Determine the [X, Y] coordinate at the center of the cell enclosing the given text.  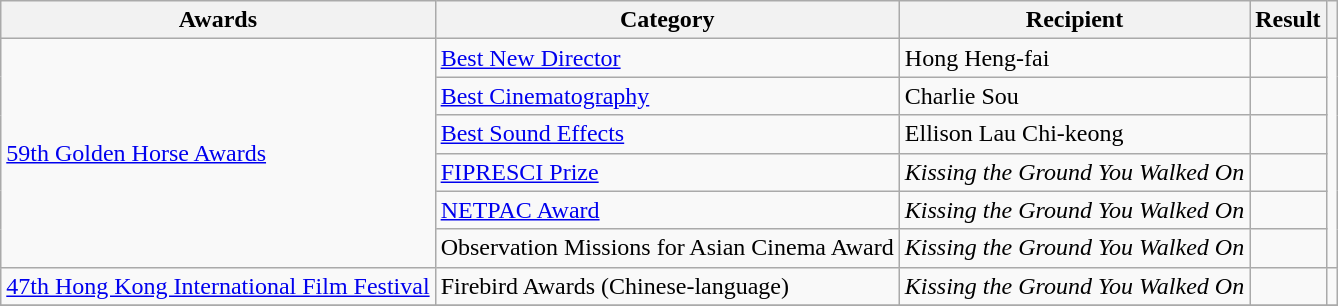
NETPAC Award [667, 210]
Result [1288, 20]
Ellison Lau Chi-keong [1074, 134]
Observation Missions for Asian Cinema Award [667, 248]
Hong Heng-fai [1074, 58]
Category [667, 20]
Firebird Awards (Chinese-language) [667, 286]
Best Sound Effects [667, 134]
Recipient [1074, 20]
FIPRESCI Prize [667, 172]
47th Hong Kong International Film Festival [218, 286]
59th Golden Horse Awards [218, 153]
Charlie Sou [1074, 96]
Best New Director [667, 58]
Best Cinematography [667, 96]
Awards [218, 20]
